Pinpoint the cell where the given text exists, returning its [X, Y] midpoint coordinate. 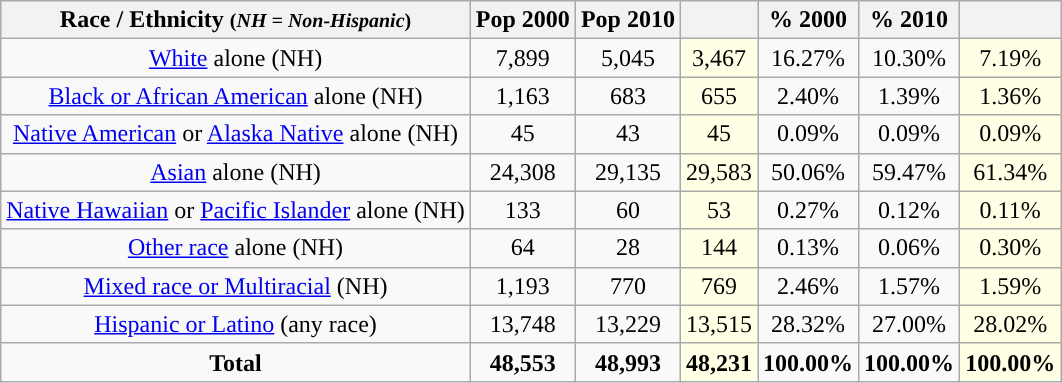
10.30% [910, 58]
3,467 [718, 58]
Asian alone (NH) [236, 172]
683 [628, 96]
48,553 [522, 362]
27.00% [910, 324]
7,899 [522, 58]
50.06% [808, 172]
28 [628, 248]
Total [236, 362]
144 [718, 248]
2.40% [808, 96]
769 [718, 286]
5,045 [628, 58]
Pop 2010 [628, 20]
24,308 [522, 172]
1,163 [522, 96]
2.46% [808, 286]
29,583 [718, 172]
Black or African American alone (NH) [236, 96]
13,748 [522, 324]
% 2010 [910, 20]
1.57% [910, 286]
0.13% [808, 248]
1.59% [1010, 286]
1,193 [522, 286]
7.19% [1010, 58]
1.39% [910, 96]
61.34% [1010, 172]
13,515 [718, 324]
28.02% [1010, 324]
0.11% [1010, 210]
Native American or Alaska Native alone (NH) [236, 134]
Hispanic or Latino (any race) [236, 324]
Other race alone (NH) [236, 248]
1.36% [1010, 96]
0.06% [910, 248]
0.27% [808, 210]
60 [628, 210]
43 [628, 134]
29,135 [628, 172]
133 [522, 210]
13,229 [628, 324]
655 [718, 96]
53 [718, 210]
59.47% [910, 172]
0.12% [910, 210]
48,993 [628, 362]
% 2000 [808, 20]
Pop 2000 [522, 20]
64 [522, 248]
White alone (NH) [236, 58]
16.27% [808, 58]
48,231 [718, 362]
28.32% [808, 324]
Race / Ethnicity (NH = Non-Hispanic) [236, 20]
770 [628, 286]
Native Hawaiian or Pacific Islander alone (NH) [236, 210]
Mixed race or Multiracial (NH) [236, 286]
0.30% [1010, 248]
